Detect which cell encompasses the target text, then output its [x, y] center coordinate. 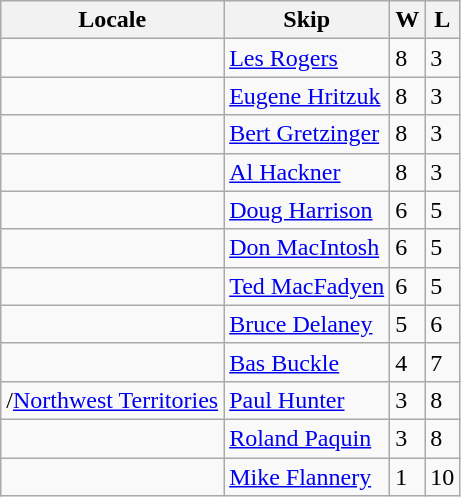
Paul Hunter [307, 400]
Roland Paquin [307, 438]
Bas Buckle [307, 362]
1 [408, 477]
Doug Harrison [307, 210]
Al Hackner [307, 172]
Ted MacFadyen [307, 286]
10 [442, 477]
4 [408, 362]
Bruce Delaney [307, 324]
Les Rogers [307, 58]
Mike Flannery [307, 477]
/Northwest Territories [112, 400]
Don MacIntosh [307, 248]
W [408, 20]
7 [442, 362]
Skip [307, 20]
Eugene Hritzuk [307, 96]
L [442, 20]
Bert Gretzinger [307, 134]
Locale [112, 20]
